Scan for the cell matching the given text and deliver its [x, y] coordinate at center. 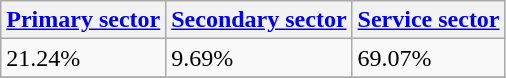
Primary sector [84, 20]
Secondary sector [259, 20]
9.69% [259, 58]
21.24% [84, 58]
69.07% [428, 58]
Service sector [428, 20]
